Extract the [x, y] coordinate from the center of the cell holding the provided text.  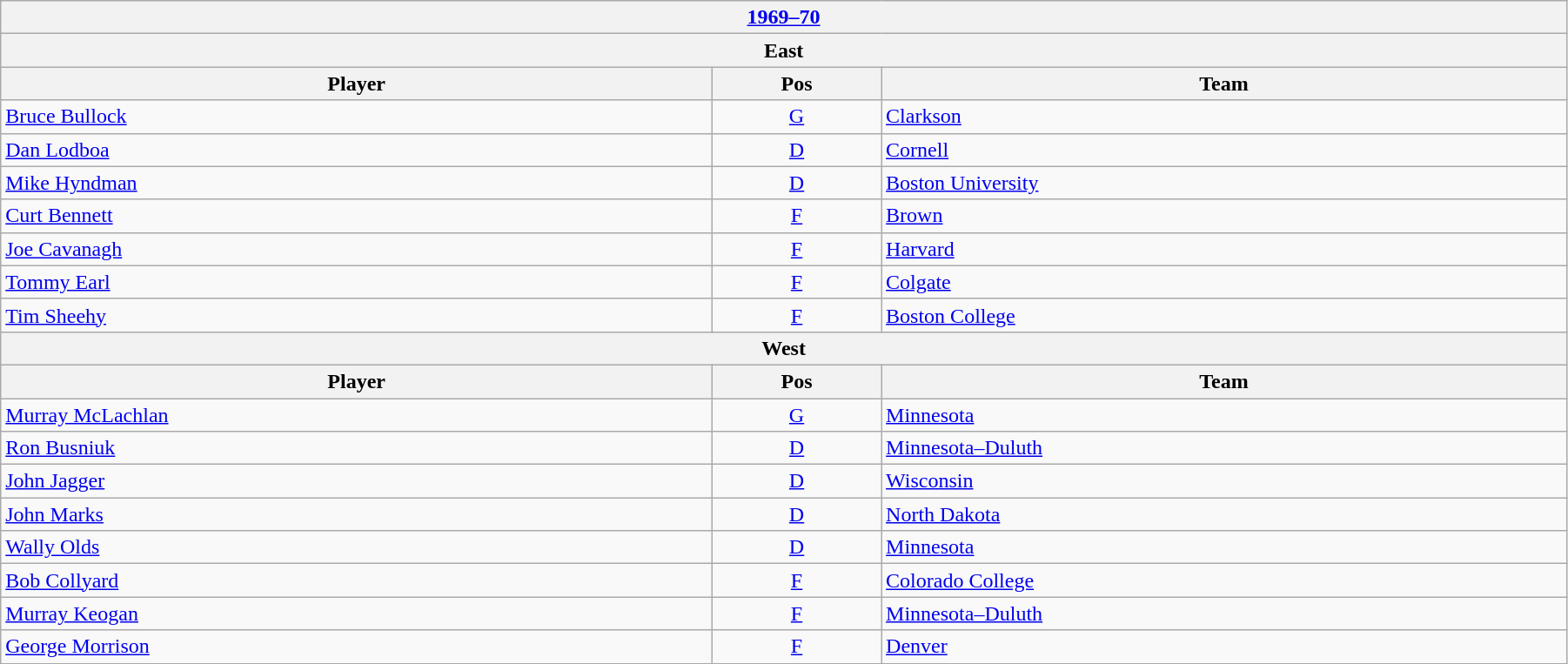
John Jagger [357, 481]
Dan Lodboa [357, 150]
Boston University [1224, 183]
East [784, 50]
Bruce Bullock [357, 117]
West [784, 348]
Colgate [1224, 282]
Clarkson [1224, 117]
George Morrison [357, 647]
John Marks [357, 514]
Wisconsin [1224, 481]
Harvard [1224, 249]
Murray McLachlan [357, 415]
Wally Olds [357, 547]
Tommy Earl [357, 282]
Mike Hyndman [357, 183]
Cornell [1224, 150]
Joe Cavanagh [357, 249]
Murray Keogan [357, 614]
Bob Collyard [357, 580]
1969–70 [784, 17]
Denver [1224, 647]
Curt Bennett [357, 216]
Tim Sheehy [357, 315]
North Dakota [1224, 514]
Boston College [1224, 315]
Colorado College [1224, 580]
Ron Busniuk [357, 448]
Brown [1224, 216]
